Determine the [X, Y] coordinate at the center of the cell enclosing the given text.  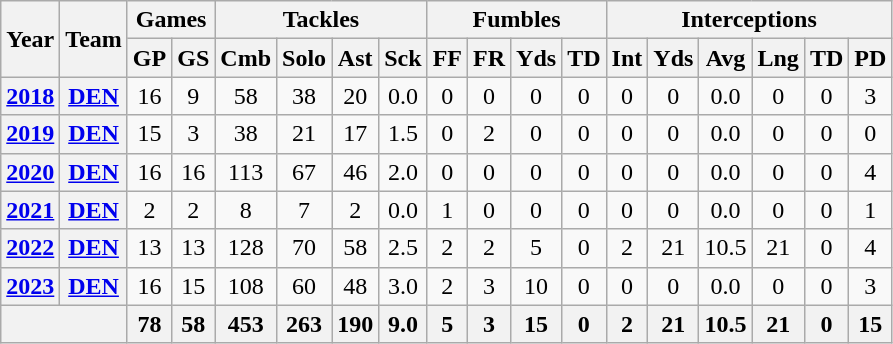
8 [246, 210]
263 [304, 324]
2.5 [403, 248]
128 [246, 248]
46 [356, 172]
78 [149, 324]
3.0 [403, 286]
Lng [778, 58]
2023 [30, 286]
Avg [726, 58]
113 [246, 172]
10 [536, 286]
2020 [30, 172]
Cmb [246, 58]
GP [149, 58]
453 [246, 324]
Games [170, 20]
67 [304, 172]
9 [194, 96]
Int [627, 58]
48 [356, 286]
2.0 [403, 172]
Tackles [321, 20]
1.5 [403, 134]
Interceptions [749, 20]
2018 [30, 96]
108 [246, 286]
PD [870, 58]
Sck [403, 58]
17 [356, 134]
GS [194, 58]
2019 [30, 134]
FF [447, 58]
Team [94, 39]
7 [304, 210]
60 [304, 286]
9.0 [403, 324]
Year [30, 39]
20 [356, 96]
2022 [30, 248]
FR [488, 58]
Ast [356, 58]
2021 [30, 210]
Solo [304, 58]
190 [356, 324]
Fumbles [516, 20]
70 [304, 248]
